Determine the (x, y) coordinate at the center of the cell enclosing the given text.  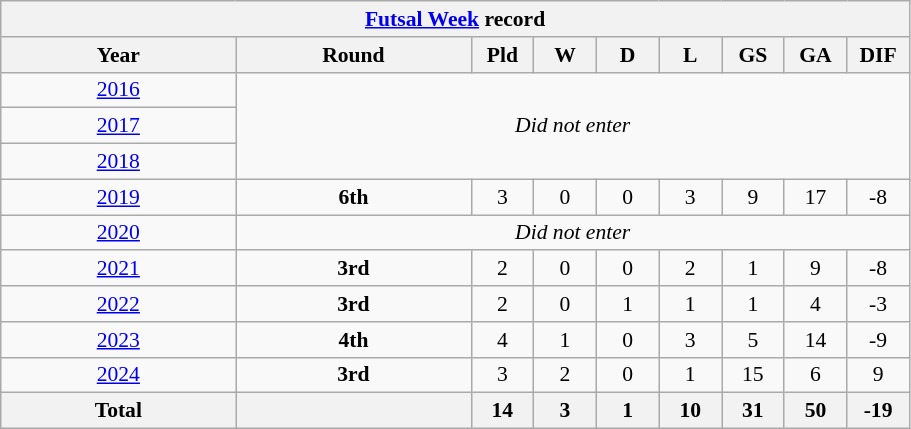
2018 (118, 162)
50 (816, 411)
2016 (118, 90)
17 (816, 197)
GA (816, 55)
D (628, 55)
2019 (118, 197)
15 (754, 375)
2021 (118, 269)
Futsal Week record (456, 19)
2017 (118, 126)
31 (754, 411)
Pld (502, 55)
W (566, 55)
GS (754, 55)
5 (754, 340)
6th (354, 197)
2022 (118, 304)
4th (354, 340)
Year (118, 55)
2023 (118, 340)
2020 (118, 233)
-9 (878, 340)
DIF (878, 55)
Total (118, 411)
10 (690, 411)
2024 (118, 375)
L (690, 55)
6 (816, 375)
-19 (878, 411)
Round (354, 55)
-3 (878, 304)
